From the cell containing the given text, extract its center point as [X, Y] coordinate. 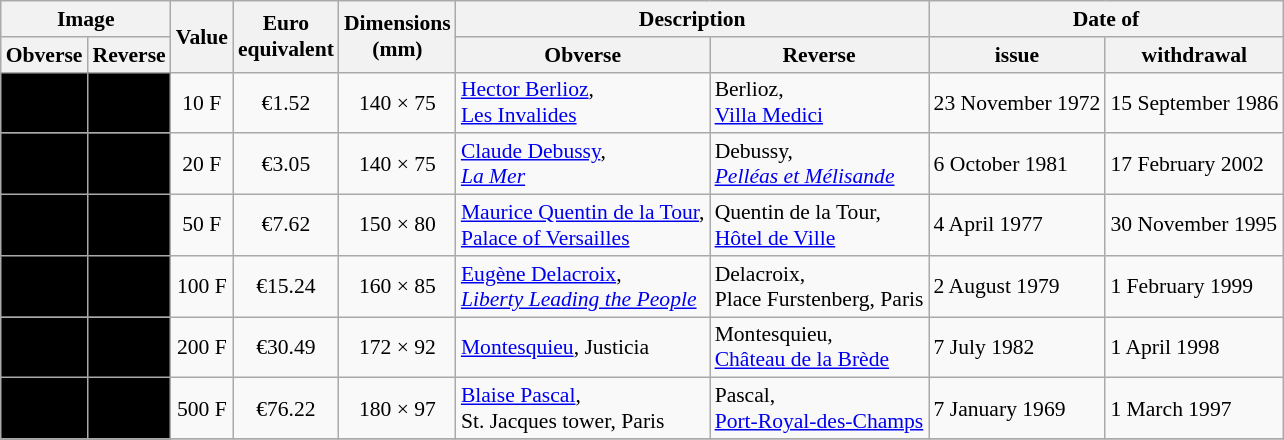
Montesquieu,Château de la Brède [820, 346]
10 F [202, 102]
€1.52 [286, 102]
Berlioz,Villa Medici [820, 102]
500 F [202, 408]
2 August 1979 [1018, 286]
Debussy,Pelléas et Mélisande [820, 164]
200 F [202, 346]
172 × 92 [398, 346]
180 × 97 [398, 408]
20 F [202, 164]
Delacroix,Place Furstenberg, Paris [820, 286]
7 July 1982 [1018, 346]
Value [202, 36]
15 September 1986 [1194, 102]
30 November 1995 [1194, 224]
Maurice Quentin de la Tour,Palace of Versailles [583, 224]
Pascal,Port-Royal-des-Champs [820, 408]
Image [86, 19]
Quentin de la Tour,Hôtel de Ville [820, 224]
7 January 1969 [1018, 408]
150 × 80 [398, 224]
€15.24 [286, 286]
withdrawal [1194, 54]
€7.62 [286, 224]
100 F [202, 286]
1 February 1999 [1194, 286]
€76.22 [286, 408]
Eugène Delacroix,Liberty Leading the People [583, 286]
23 November 1972 [1018, 102]
17 February 2002 [1194, 164]
Date of [1106, 19]
1 March 1997 [1194, 408]
Dimensions(mm) [398, 36]
Description [692, 19]
€30.49 [286, 346]
Montesquieu, Justicia [583, 346]
4 April 1977 [1018, 224]
Claude Debussy,La Mer [583, 164]
160 × 85 [398, 286]
€3.05 [286, 164]
50 F [202, 224]
Hector Berlioz,Les Invalides [583, 102]
6 October 1981 [1018, 164]
Blaise Pascal,St. Jacques tower, Paris [583, 408]
Euroequivalent [286, 36]
issue [1018, 54]
1 April 1998 [1194, 346]
